Return [x, y] of the center of cell containing provided text 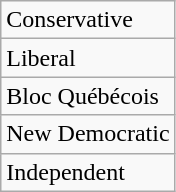
Conservative [88, 20]
Liberal [88, 58]
New Democratic [88, 134]
Independent [88, 172]
Bloc Québécois [88, 96]
